From the cell containing the given text, extract its center point as (x, y) coordinate. 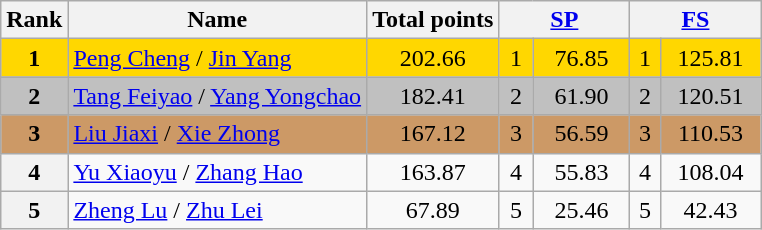
125.81 (710, 58)
FS (696, 20)
120.51 (710, 96)
Tang Feiyao / Yang Yongchao (218, 96)
42.43 (710, 210)
SP (564, 20)
61.90 (582, 96)
25.46 (582, 210)
Total points (433, 20)
163.87 (433, 172)
76.85 (582, 58)
Zheng Lu / Zhu Lei (218, 210)
202.66 (433, 58)
108.04 (710, 172)
Liu Jiaxi / Xie Zhong (218, 134)
110.53 (710, 134)
Yu Xiaoyu / Zhang Hao (218, 172)
Peng Cheng / Jin Yang (218, 58)
67.89 (433, 210)
55.83 (582, 172)
56.59 (582, 134)
Name (218, 20)
Rank (34, 20)
167.12 (433, 134)
182.41 (433, 96)
